Return the [x, y] coordinate for the center point of the cell that contains the specified text.  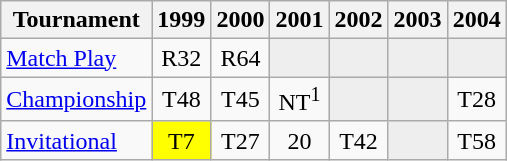
T7 [182, 140]
2000 [240, 20]
R32 [182, 58]
Tournament [76, 20]
NT1 [300, 100]
2003 [418, 20]
2001 [300, 20]
Championship [76, 100]
2002 [358, 20]
T45 [240, 100]
2004 [476, 20]
T48 [182, 100]
20 [300, 140]
R64 [240, 58]
Match Play [76, 58]
T42 [358, 140]
1999 [182, 20]
T58 [476, 140]
Invitational [76, 140]
T28 [476, 100]
T27 [240, 140]
